For the text-containing cell, return its midpoint in [X, Y] coordinate format. 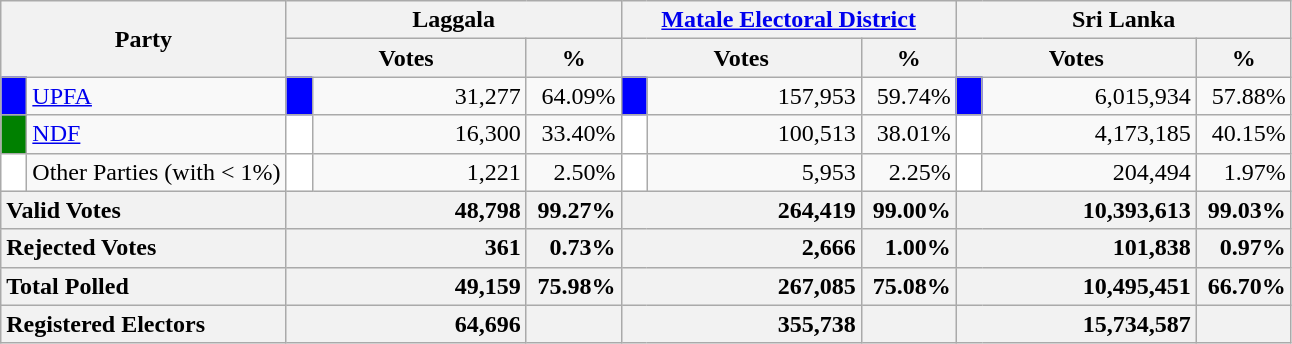
264,419 [741, 210]
101,838 [1076, 248]
Laggala [454, 20]
49,159 [406, 286]
6,015,934 [1089, 96]
4,173,185 [1089, 134]
40.15% [1244, 134]
99.03% [1244, 210]
0.73% [574, 248]
0.97% [1244, 248]
100,513 [754, 134]
99.00% [908, 210]
157,953 [754, 96]
Other Parties (with < 1%) [156, 172]
99.27% [574, 210]
Matale Electoral District [788, 20]
10,393,613 [1076, 210]
75.98% [574, 286]
Party [144, 39]
38.01% [908, 134]
267,085 [741, 286]
Valid Votes [144, 210]
31,277 [419, 96]
16,300 [419, 134]
1.00% [908, 248]
66.70% [1244, 286]
75.08% [908, 286]
361 [406, 248]
204,494 [1089, 172]
15,734,587 [1076, 324]
48,798 [406, 210]
64.09% [574, 96]
UPFA [156, 96]
Registered Electors [144, 324]
2.50% [574, 172]
64,696 [406, 324]
5,953 [754, 172]
Sri Lanka [1124, 20]
10,495,451 [1076, 286]
2.25% [908, 172]
57.88% [1244, 96]
355,738 [741, 324]
NDF [156, 134]
2,666 [741, 248]
1,221 [419, 172]
1.97% [1244, 172]
Total Polled [144, 286]
33.40% [574, 134]
59.74% [908, 96]
Rejected Votes [144, 248]
